Extract the [x, y] coordinate from the center of the cell holding the provided text.  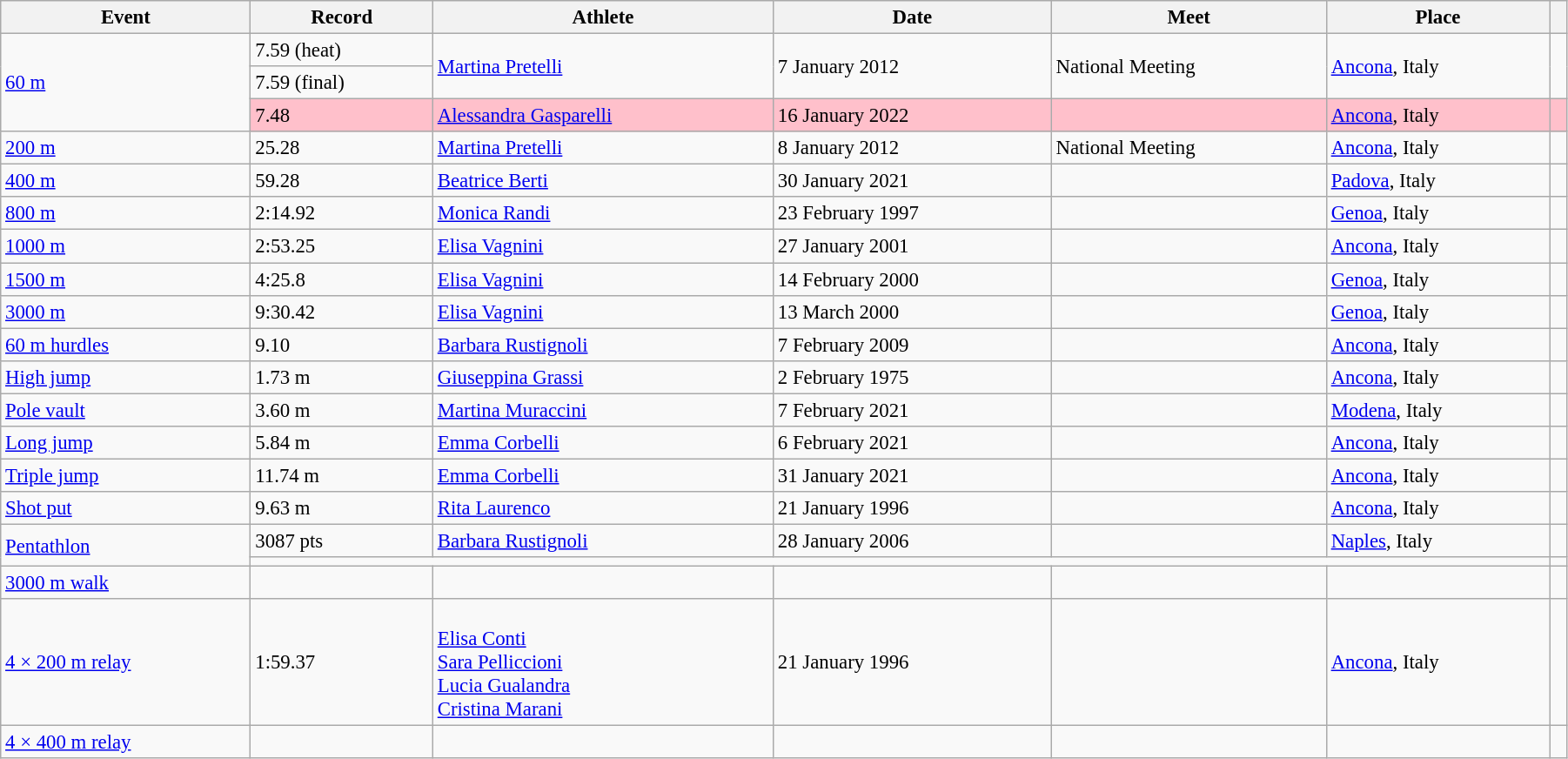
9.63 m [341, 508]
11.74 m [341, 475]
14 February 2000 [913, 279]
23 February 1997 [913, 213]
Pentathlon [125, 545]
3087 pts [341, 541]
16 January 2022 [913, 116]
Meet [1189, 17]
Naples, Italy [1437, 541]
59.28 [341, 181]
1:59.37 [341, 662]
7 January 2012 [913, 66]
Place [1437, 17]
Giuseppina Grassi [602, 377]
Triple jump [125, 475]
7 February 2009 [913, 345]
7.59 (heat) [341, 50]
31 January 2021 [913, 475]
2:14.92 [341, 213]
3.60 m [341, 410]
60 m [125, 84]
7.48 [341, 116]
Beatrice Berti [602, 181]
400 m [125, 181]
Modena, Italy [1437, 410]
Long jump [125, 443]
Elisa ContiSara PelliccioniLucia GualandraCristina Marani [602, 662]
25.28 [341, 148]
9.10 [341, 345]
7 February 2021 [913, 410]
1.73 m [341, 377]
Padova, Italy [1437, 181]
28 January 2006 [913, 541]
8 January 2012 [913, 148]
5.84 m [341, 443]
Date [913, 17]
Event [125, 17]
3000 m walk [125, 583]
Rita Laurenco [602, 508]
7.59 (final) [341, 83]
Shot put [125, 508]
Monica Randi [602, 213]
Pole vault [125, 410]
Athlete [602, 17]
Martina Muraccini [602, 410]
4:25.8 [341, 279]
Alessandra Gasparelli [602, 116]
27 January 2001 [913, 246]
6 February 2021 [913, 443]
200 m [125, 148]
4 × 200 m relay [125, 662]
2 February 1975 [913, 377]
2:53.25 [341, 246]
60 m hurdles [125, 345]
1000 m [125, 246]
3000 m [125, 312]
13 March 2000 [913, 312]
800 m [125, 213]
30 January 2021 [913, 181]
9:30.42 [341, 312]
1500 m [125, 279]
High jump [125, 377]
Record [341, 17]
4 × 400 m relay [125, 742]
